Pinpoint the cell where the given text exists, returning its [X, Y] midpoint coordinate. 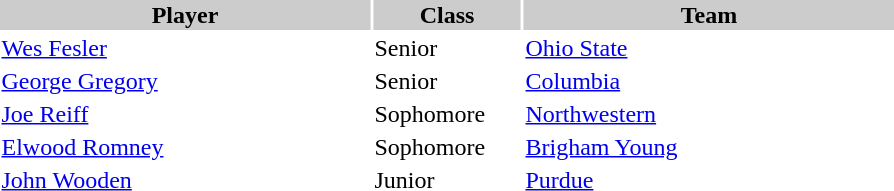
Class [447, 15]
Ohio State [709, 48]
Brigham Young [709, 147]
Elwood Romney [185, 147]
Columbia [709, 81]
George Gregory [185, 81]
Team [709, 15]
Northwestern [709, 114]
Wes Fesler [185, 48]
Player [185, 15]
Joe Reiff [185, 114]
